From the cell containing the given text, extract its center point as (x, y) coordinate. 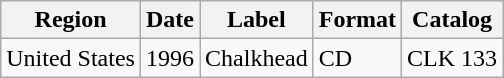
Label (257, 20)
Catalog (452, 20)
Date (170, 20)
CD (357, 58)
Chalkhead (257, 58)
United States (71, 58)
1996 (170, 58)
Format (357, 20)
CLK 133 (452, 58)
Region (71, 20)
